Output the (X, Y) coordinate of the center of the cell containing the given text.  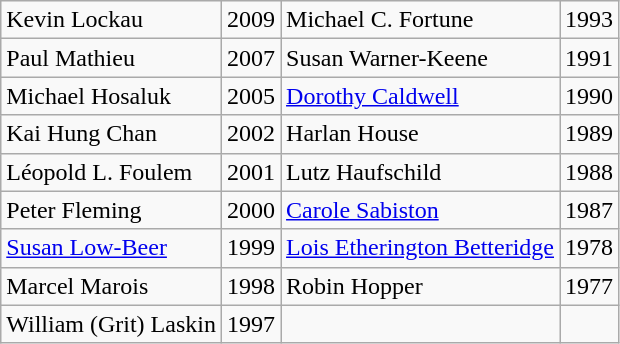
1987 (590, 210)
Michael Hosaluk (112, 96)
1991 (590, 58)
Robin Hopper (420, 286)
1977 (590, 286)
Susan Warner-Keene (420, 58)
Kai Hung Chan (112, 134)
Carole Sabiston (420, 210)
Harlan House (420, 134)
1988 (590, 172)
2000 (250, 210)
Léopold L. Foulem (112, 172)
William (Grit) Laskin (112, 324)
2002 (250, 134)
1989 (590, 134)
1978 (590, 248)
2005 (250, 96)
Lutz Haufschild (420, 172)
2001 (250, 172)
1990 (590, 96)
Lois Etherington Betteridge (420, 248)
Marcel Marois (112, 286)
2007 (250, 58)
Paul Mathieu (112, 58)
Kevin Lockau (112, 20)
1993 (590, 20)
Susan Low-Beer (112, 248)
Peter Fleming (112, 210)
Michael C. Fortune (420, 20)
2009 (250, 20)
1997 (250, 324)
Dorothy Caldwell (420, 96)
1998 (250, 286)
1999 (250, 248)
